Search for the cell housing the specified text and yield its [x, y] center coordinate. 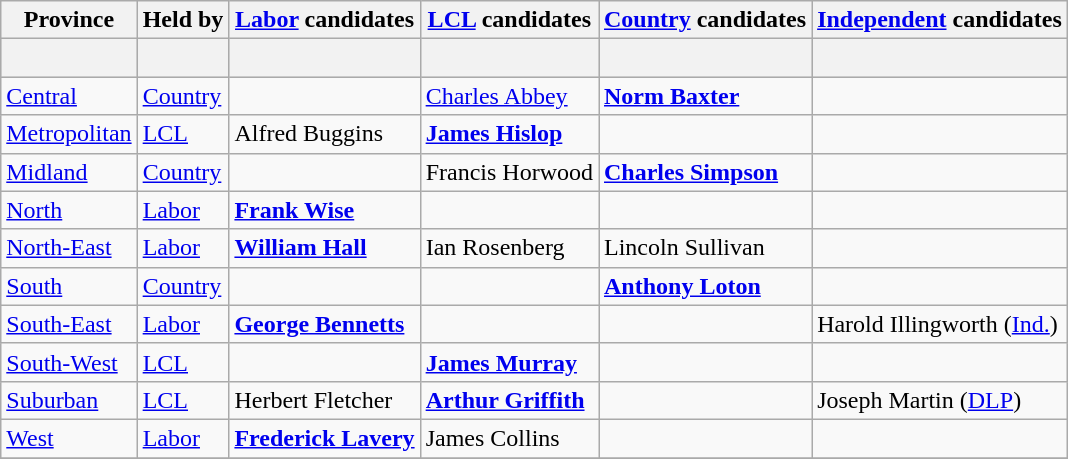
Francis Horwood [509, 172]
North-East [69, 248]
Metropolitan [69, 134]
Anthony Loton [704, 286]
Frank Wise [324, 210]
LCL candidates [509, 20]
South-West [69, 362]
South [69, 286]
James Murray [509, 362]
Province [69, 20]
Frederick Lavery [324, 438]
Midland [69, 172]
Herbert Fletcher [324, 400]
Held by [183, 20]
Labor candidates [324, 20]
Central [69, 96]
George Bennetts [324, 324]
North [69, 210]
James Collins [509, 438]
Country candidates [704, 20]
Arthur Griffith [509, 400]
Harold Illingworth (Ind.) [940, 324]
Alfred Buggins [324, 134]
Independent candidates [940, 20]
Norm Baxter [704, 96]
Charles Abbey [509, 96]
Charles Simpson [704, 172]
William Hall [324, 248]
Suburban [69, 400]
West [69, 438]
South-East [69, 324]
Lincoln Sullivan [704, 248]
James Hislop [509, 134]
Ian Rosenberg [509, 248]
Joseph Martin (DLP) [940, 400]
